From the cell containing the given text, extract its center point as (X, Y) coordinate. 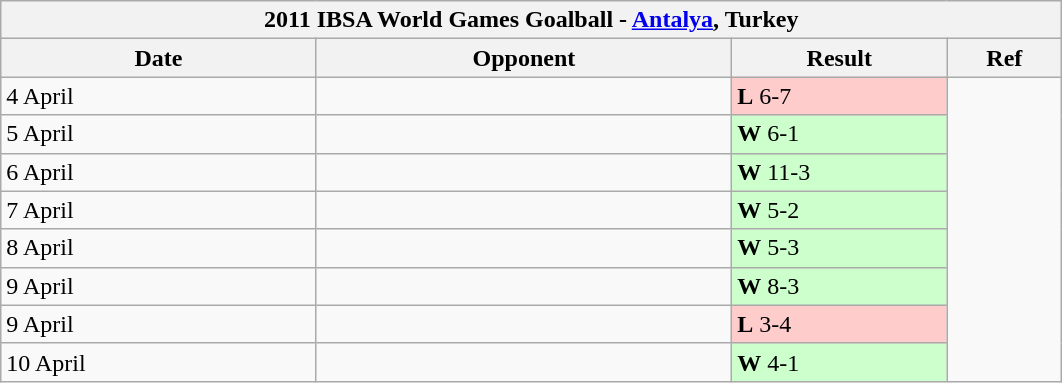
L 3-4 (840, 324)
10 April (158, 362)
W 4-1 (840, 362)
7 April (158, 210)
2011 IBSA World Games Goalball - Antalya, Turkey (532, 20)
W 5-2 (840, 210)
5 April (158, 134)
W 5-3 (840, 248)
4 April (158, 96)
8 April (158, 248)
L 6-7 (840, 96)
Ref (1004, 58)
6 April (158, 172)
Result (840, 58)
Date (158, 58)
W 6-1 (840, 134)
Opponent (524, 58)
W 11-3 (840, 172)
W 8-3 (840, 286)
